Capture the cell that displays the provided text and extract its [x, y] central coordinate. 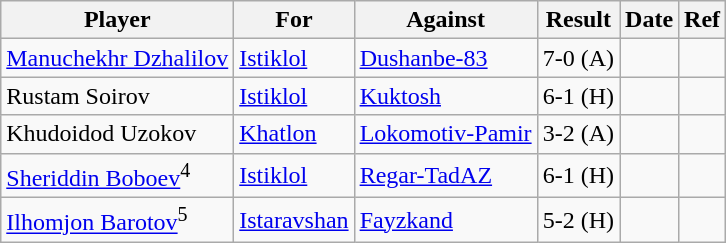
Lokomotiv-Pamir [446, 134]
For [294, 20]
Khudoidod Uzokov [118, 134]
Dushanbe-83 [446, 58]
7-0 (A) [578, 58]
3-2 (A) [578, 134]
Kuktosh [446, 96]
Result [578, 20]
Khatlon [294, 134]
Ilhomjon Barotov5 [118, 220]
Fayzkand [446, 220]
Sheriddin Boboev4 [118, 176]
5-2 (H) [578, 220]
Regar-TadAZ [446, 176]
Istaravshan [294, 220]
Rustam Soirov [118, 96]
Manuchekhr Dzhalilov [118, 58]
Date [650, 20]
Player [118, 20]
Against [446, 20]
Ref [702, 20]
